Provide the (X, Y) coordinate of the cell's center where the given text is located.  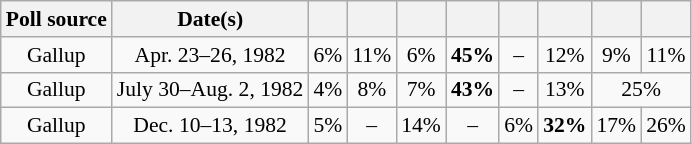
25% (640, 90)
5% (328, 126)
Dec. 10–13, 1982 (210, 126)
26% (666, 126)
43% (472, 90)
17% (616, 126)
4% (328, 90)
12% (564, 55)
7% (421, 90)
32% (564, 126)
Date(s) (210, 19)
9% (616, 55)
13% (564, 90)
45% (472, 55)
Poll source (56, 19)
14% (421, 126)
July 30–Aug. 2, 1982 (210, 90)
8% (372, 90)
Apr. 23–26, 1982 (210, 55)
